Determine the [X, Y] coordinate at the center of the cell enclosing the given text.  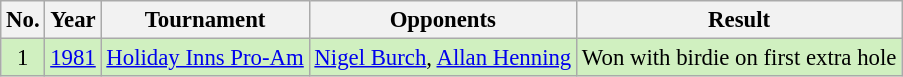
Nigel Burch, Allan Henning [442, 58]
Result [740, 20]
1981 [73, 58]
Opponents [442, 20]
Holiday Inns Pro-Am [205, 58]
1 [23, 58]
No. [23, 20]
Year [73, 20]
Tournament [205, 20]
Won with birdie on first extra hole [740, 58]
